Pinpoint the cell where the given text exists, returning its [X, Y] midpoint coordinate. 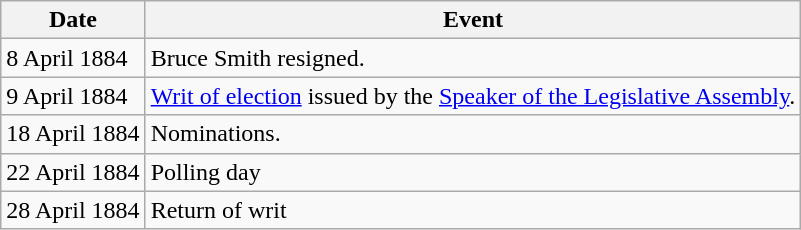
22 April 1884 [73, 172]
9 April 1884 [73, 96]
Polling day [473, 172]
Bruce Smith resigned. [473, 58]
Writ of election issued by the Speaker of the Legislative Assembly. [473, 96]
18 April 1884 [73, 134]
Date [73, 20]
8 April 1884 [73, 58]
Nominations. [473, 134]
28 April 1884 [73, 210]
Return of writ [473, 210]
Event [473, 20]
